Detect which cell encompasses the target text, then output its (X, Y) center coordinate. 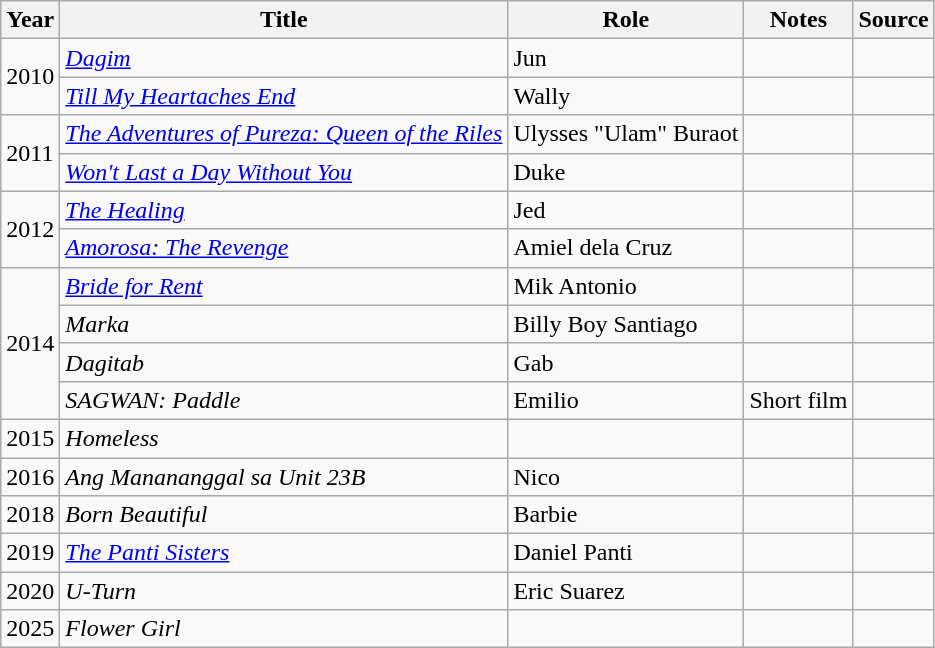
SAGWAN: Paddle (284, 400)
Won't Last a Day Without You (284, 172)
Role (626, 20)
Amiel dela Cruz (626, 248)
2010 (30, 77)
Born Beautiful (284, 515)
2018 (30, 515)
Title (284, 20)
The Healing (284, 210)
Duke (626, 172)
Jun (626, 58)
Daniel Panti (626, 553)
2015 (30, 438)
2012 (30, 229)
Ang Manananggal sa Unit 23B (284, 477)
Wally (626, 96)
Jed (626, 210)
2016 (30, 477)
2014 (30, 343)
Source (894, 20)
Dagitab (284, 362)
Amorosa: The Revenge (284, 248)
Billy Boy Santiago (626, 324)
Mik Antonio (626, 286)
Year (30, 20)
Eric Suarez (626, 591)
2020 (30, 591)
Homeless (284, 438)
Short film (798, 400)
2019 (30, 553)
Bride for Rent (284, 286)
Barbie (626, 515)
Ulysses "Ulam" Buraot (626, 134)
2011 (30, 153)
Gab (626, 362)
Till My Heartaches End (284, 96)
Dagim (284, 58)
The Panti Sisters (284, 553)
The Adventures of Pureza: Queen of the Riles (284, 134)
U-Turn (284, 591)
Marka (284, 324)
2025 (30, 629)
Notes (798, 20)
Nico (626, 477)
Emilio (626, 400)
Flower Girl (284, 629)
